Find where the given text appears and provide that cell's center as (X, Y) coordinate. 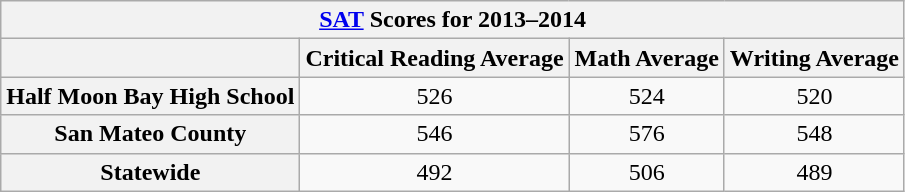
Statewide (150, 172)
Writing Average (814, 58)
Half Moon Bay High School (150, 96)
San Mateo County (150, 134)
524 (646, 96)
492 (434, 172)
576 (646, 134)
Critical Reading Average (434, 58)
520 (814, 96)
Math Average (646, 58)
546 (434, 134)
SAT Scores for 2013–2014 (453, 20)
548 (814, 134)
489 (814, 172)
506 (646, 172)
526 (434, 96)
